Detect which cell encompasses the target text, then output its (x, y) center coordinate. 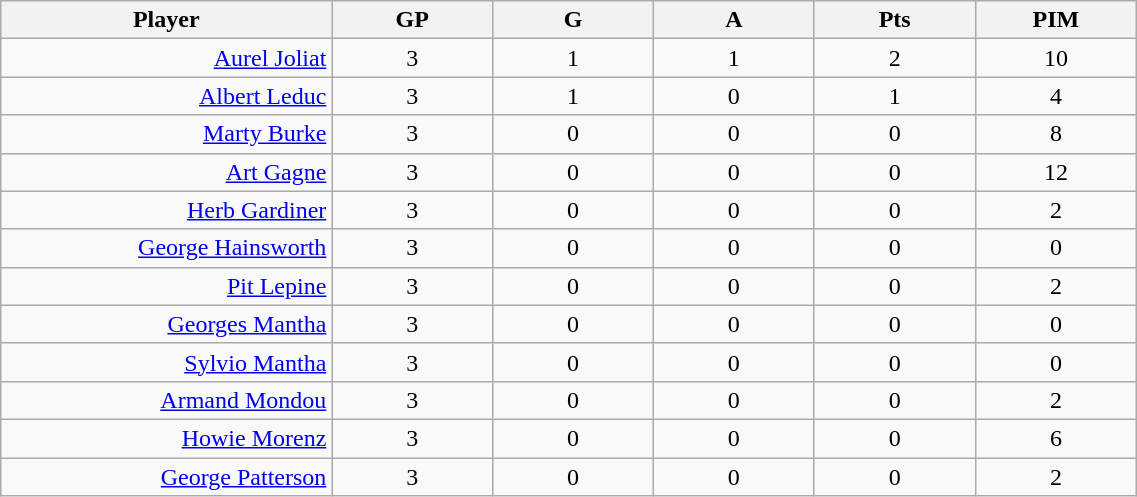
Art Gagne (166, 172)
Armand Mondou (166, 400)
8 (1056, 134)
PIM (1056, 20)
Herb Gardiner (166, 210)
Pit Lepine (166, 286)
G (574, 20)
4 (1056, 96)
A (734, 20)
Marty Burke (166, 134)
Aurel Joliat (166, 58)
Albert Leduc (166, 96)
GP (412, 20)
George Patterson (166, 477)
Howie Morenz (166, 438)
Pts (894, 20)
George Hainsworth (166, 248)
Player (166, 20)
10 (1056, 58)
12 (1056, 172)
Sylvio Mantha (166, 362)
6 (1056, 438)
Georges Mantha (166, 324)
